Return the [X, Y] coordinate for the center point of the cell that contains the specified text.  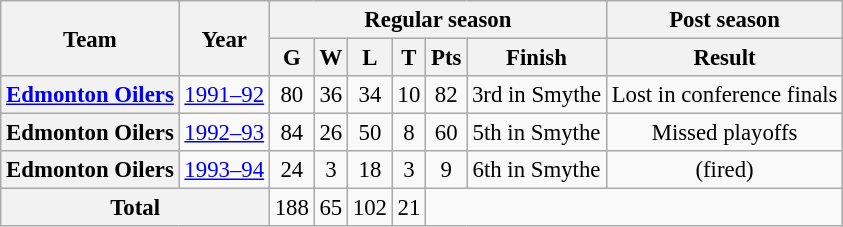
1992–93 [224, 133]
82 [446, 95]
34 [370, 95]
Finish [537, 58]
9 [446, 170]
60 [446, 133]
18 [370, 170]
Team [90, 38]
G [292, 58]
5th in Smythe [537, 133]
Year [224, 38]
102 [370, 208]
3rd in Smythe [537, 95]
26 [330, 133]
Lost in conference finals [724, 95]
65 [330, 208]
10 [408, 95]
Post season [724, 20]
W [330, 58]
Regular season [438, 20]
Total [136, 208]
6th in Smythe [537, 170]
1991–92 [224, 95]
188 [292, 208]
50 [370, 133]
21 [408, 208]
24 [292, 170]
(fired) [724, 170]
Missed playoffs [724, 133]
L [370, 58]
T [408, 58]
Pts [446, 58]
80 [292, 95]
36 [330, 95]
1993–94 [224, 170]
8 [408, 133]
Result [724, 58]
84 [292, 133]
